From the cell containing the given text, extract its center point as (x, y) coordinate. 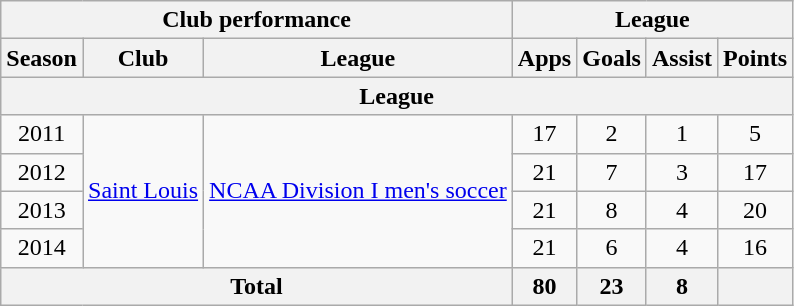
2012 (42, 172)
Club (142, 58)
80 (544, 286)
Goals (612, 58)
7 (612, 172)
2013 (42, 210)
Points (756, 58)
Saint Louis (142, 191)
2 (612, 134)
Apps (544, 58)
2011 (42, 134)
2014 (42, 248)
6 (612, 248)
NCAA Division I men's soccer (358, 191)
1 (682, 134)
23 (612, 286)
Club performance (257, 20)
3 (682, 172)
Total (257, 286)
5 (756, 134)
20 (756, 210)
16 (756, 248)
Assist (682, 58)
Season (42, 58)
